Output the [X, Y] coordinate of the center of the cell containing the given text.  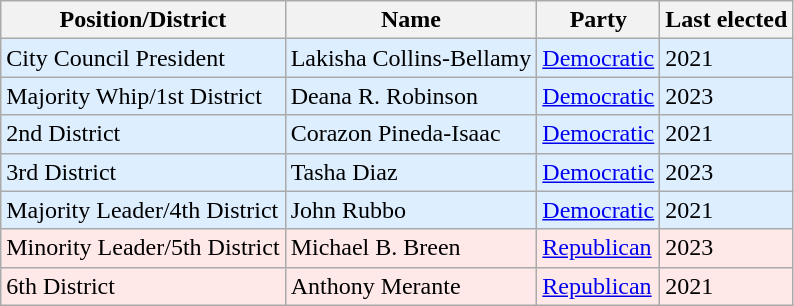
Minority Leader/5th District [143, 248]
City Council President [143, 58]
Position/District [143, 20]
Corazon Pineda-Isaac [411, 134]
6th District [143, 286]
John Rubbo [411, 210]
Deana R. Robinson [411, 96]
2nd District [143, 134]
Tasha Diaz [411, 172]
Name [411, 20]
Party [598, 20]
Lakisha Collins-Bellamy [411, 58]
3rd District [143, 172]
Michael B. Breen [411, 248]
Last elected [726, 20]
Majority Leader/4th District [143, 210]
Anthony Merante [411, 286]
Majority Whip/1st District [143, 96]
